Find where the given text appears and provide that cell's center as [x, y] coordinate. 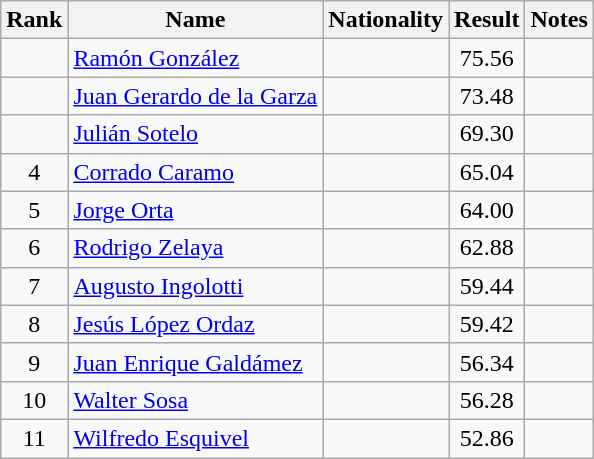
Notes [559, 20]
5 [34, 210]
Name [196, 20]
59.44 [487, 286]
Nationality [386, 20]
64.00 [487, 210]
7 [34, 286]
Rank [34, 20]
56.34 [487, 362]
Augusto Ingolotti [196, 286]
Result [487, 20]
6 [34, 248]
Jorge Orta [196, 210]
Juan Gerardo de la Garza [196, 96]
10 [34, 400]
Ramón González [196, 58]
73.48 [487, 96]
Walter Sosa [196, 400]
9 [34, 362]
75.56 [487, 58]
Corrado Caramo [196, 172]
8 [34, 324]
Wilfredo Esquivel [196, 438]
59.42 [487, 324]
Julián Sotelo [196, 134]
Jesús López Ordaz [196, 324]
52.86 [487, 438]
56.28 [487, 400]
11 [34, 438]
69.30 [487, 134]
65.04 [487, 172]
62.88 [487, 248]
4 [34, 172]
Rodrigo Zelaya [196, 248]
Juan Enrique Galdámez [196, 362]
